Identify which cell holds the provided text, then report its [x, y] central coordinate. 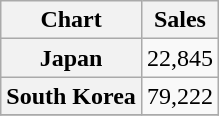
79,222 [180, 96]
Japan [72, 58]
South Korea [72, 96]
22,845 [180, 58]
Chart [72, 20]
Sales [180, 20]
